From the cell containing the given text, extract its center point as [X, Y] coordinate. 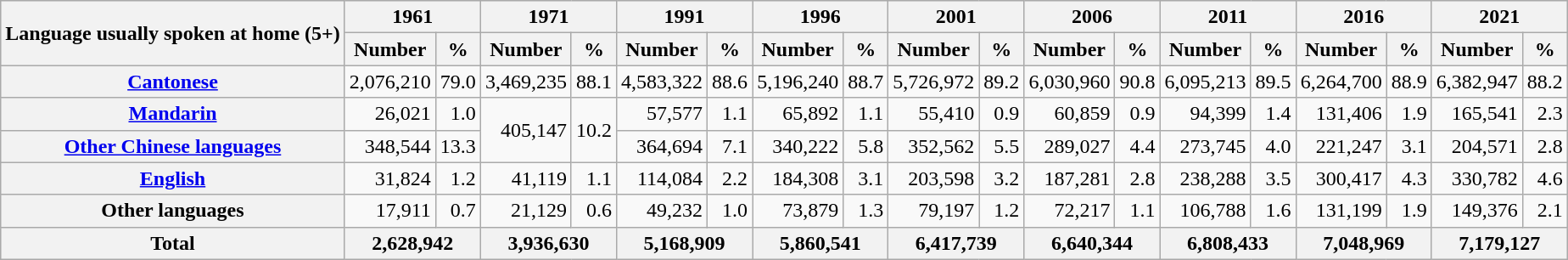
Other languages [173, 211]
405,147 [526, 130]
3,469,235 [526, 82]
6,030,960 [1069, 82]
55,410 [933, 114]
1.3 [865, 211]
5,196,240 [798, 82]
79,197 [933, 211]
4,583,322 [662, 82]
2006 [1092, 17]
7,048,969 [1364, 243]
88.6 [730, 82]
1.6 [1273, 211]
Language usually spoken at home (5+) [173, 33]
149,376 [1476, 211]
17,911 [390, 211]
89.5 [1273, 82]
Cantonese [173, 82]
5,168,909 [684, 243]
1991 [684, 17]
88.1 [594, 82]
289,027 [1069, 146]
273,745 [1205, 146]
2.1 [1544, 211]
72,217 [1069, 211]
49,232 [662, 211]
221,247 [1341, 146]
6,640,344 [1092, 243]
6,095,213 [1205, 82]
1.4 [1273, 114]
1996 [820, 17]
330,782 [1476, 178]
2001 [956, 17]
1961 [412, 17]
2.2 [730, 178]
3.2 [1001, 178]
165,541 [1476, 114]
6,417,739 [956, 243]
Total [173, 243]
114,084 [662, 178]
94,399 [1205, 114]
5,860,541 [820, 243]
2.3 [1544, 114]
5.5 [1001, 146]
0.6 [594, 211]
26,021 [390, 114]
60,859 [1069, 114]
88.2 [1544, 82]
3.5 [1273, 178]
1971 [548, 17]
Mandarin [173, 114]
348,544 [390, 146]
13.3 [458, 146]
131,406 [1341, 114]
21,129 [526, 211]
2011 [1228, 17]
65,892 [798, 114]
7,179,127 [1499, 243]
5.8 [865, 146]
41,119 [526, 178]
3,936,630 [548, 243]
238,288 [1205, 178]
2016 [1364, 17]
4.4 [1137, 146]
0.7 [458, 211]
6,382,947 [1476, 82]
57,577 [662, 114]
4.0 [1273, 146]
204,571 [1476, 146]
131,199 [1341, 211]
English [173, 178]
7.1 [730, 146]
4.3 [1408, 178]
89.2 [1001, 82]
2,076,210 [390, 82]
187,281 [1069, 178]
2021 [1499, 17]
88.9 [1408, 82]
364,694 [662, 146]
340,222 [798, 146]
6,264,700 [1341, 82]
106,788 [1205, 211]
10.2 [594, 130]
73,879 [798, 211]
79.0 [458, 82]
31,824 [390, 178]
184,308 [798, 178]
90.8 [1137, 82]
300,417 [1341, 178]
352,562 [933, 146]
Other Chinese languages [173, 146]
5,726,972 [933, 82]
4.6 [1544, 178]
203,598 [933, 178]
6,808,433 [1228, 243]
88.7 [865, 82]
2,628,942 [412, 243]
